Determine the [X, Y] coordinate at the center of the cell enclosing the given text.  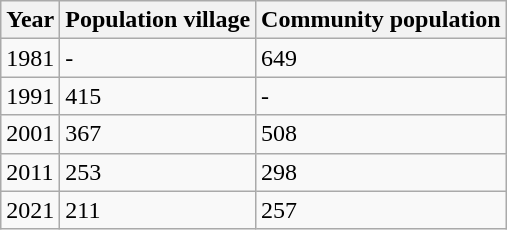
649 [381, 58]
2011 [30, 172]
253 [158, 172]
Community population [381, 20]
Population village [158, 20]
257 [381, 210]
2021 [30, 210]
415 [158, 96]
1981 [30, 58]
367 [158, 134]
298 [381, 172]
508 [381, 134]
211 [158, 210]
Year [30, 20]
2001 [30, 134]
1991 [30, 96]
